Search for the cell housing the specified text and yield its [x, y] center coordinate. 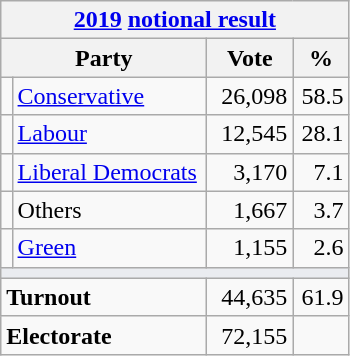
3,170 [250, 172]
Electorate [104, 335]
2019 notional result [175, 20]
44,635 [250, 297]
Turnout [104, 297]
Liberal Democrats [110, 172]
26,098 [250, 96]
1,667 [250, 210]
7.1 [321, 172]
58.5 [321, 96]
72,155 [250, 335]
28.1 [321, 134]
Others [110, 210]
2.6 [321, 248]
Vote [250, 58]
3.7 [321, 210]
Green [110, 248]
61.9 [321, 297]
1,155 [250, 248]
Conservative [110, 96]
Labour [110, 134]
% [321, 58]
12,545 [250, 134]
Party [104, 58]
